Find where the given text appears and provide that cell's center as (x, y) coordinate. 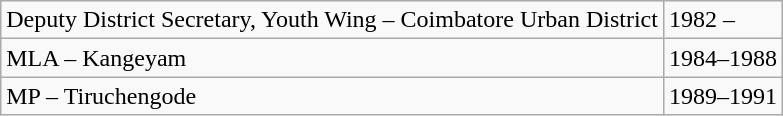
1982 – (722, 20)
Deputy District Secretary, Youth Wing – Coimbatore Urban District (332, 20)
MP – Tiruchengode (332, 96)
1984–1988 (722, 58)
1989–1991 (722, 96)
MLA – Kangeyam (332, 58)
